Determine the (X, Y) coordinate at the center of the cell enclosing the given text.  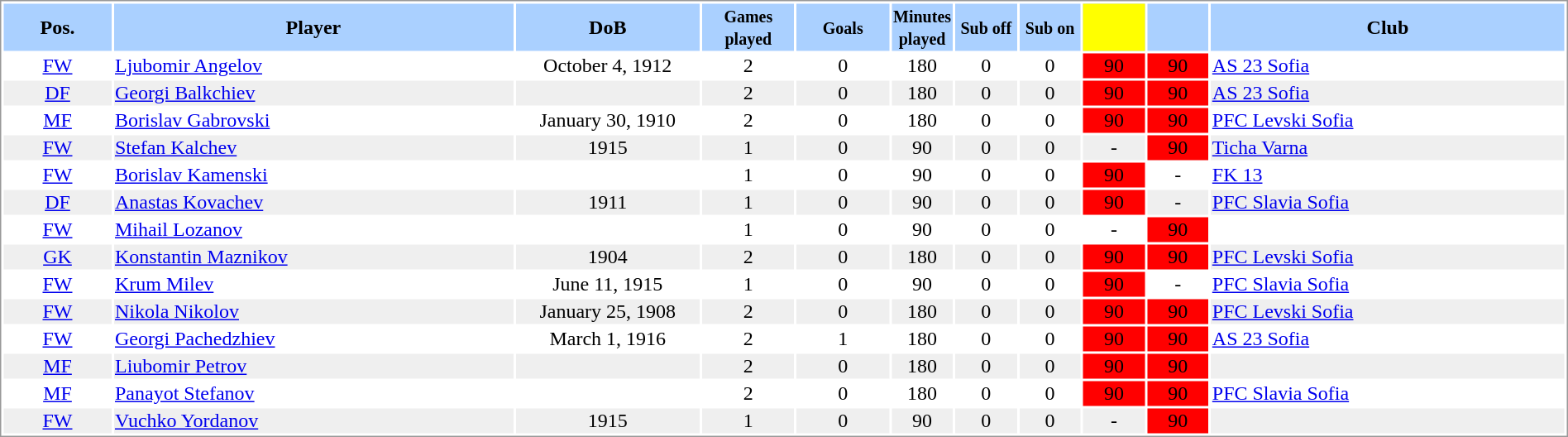
Konstantin Maznikov (313, 257)
DoB (607, 26)
Goals (844, 26)
Anastas Kovachev (313, 203)
Minutesplayed (922, 26)
Player (313, 26)
Gamesplayed (748, 26)
Ljubomir Angelov (313, 65)
January 30, 1910 (607, 120)
GK (57, 257)
Sub off (986, 26)
1911 (607, 203)
Georgi Balkchiev (313, 94)
March 1, 1916 (607, 339)
1904 (607, 257)
Stefan Kalchev (313, 148)
June 11, 1915 (607, 284)
FK 13 (1388, 175)
Vuchko Yordanov (313, 421)
Krum Milev (313, 284)
January 25, 1908 (607, 312)
Borislav Gabrovski (313, 120)
Sub on (1049, 26)
Mihail Lozanov (313, 229)
Liubomir Petrov (313, 367)
Club (1388, 26)
Ticha Varna (1388, 148)
Panayot Stefanov (313, 393)
Nikola Nikolov (313, 312)
Georgi Pachedzhiev (313, 339)
Borislav Kamenski (313, 175)
Pos. (57, 26)
October 4, 1912 (607, 65)
